Detect which cell encompasses the target text, then output its [x, y] center coordinate. 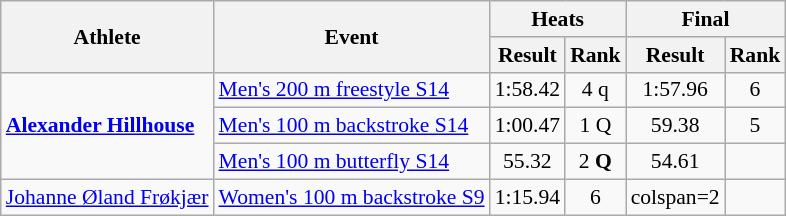
Men's 100 m butterfly S14 [352, 162]
1:15.94 [528, 197]
1:58.42 [528, 90]
55.32 [528, 162]
colspan=2 [676, 197]
1:57.96 [676, 90]
Athlete [108, 36]
Men's 200 m freestyle S14 [352, 90]
Event [352, 36]
5 [756, 126]
4 q [596, 90]
54.61 [676, 162]
Final [706, 19]
1:00.47 [528, 126]
Johanne Øland Frøkjær [108, 197]
2 Q [596, 162]
1 Q [596, 126]
Alexander Hillhouse [108, 126]
Women's 100 m backstroke S9 [352, 197]
59.38 [676, 126]
Men's 100 m backstroke S14 [352, 126]
Heats [558, 19]
